Output the (X, Y) coordinate of the center of the cell containing the given text.  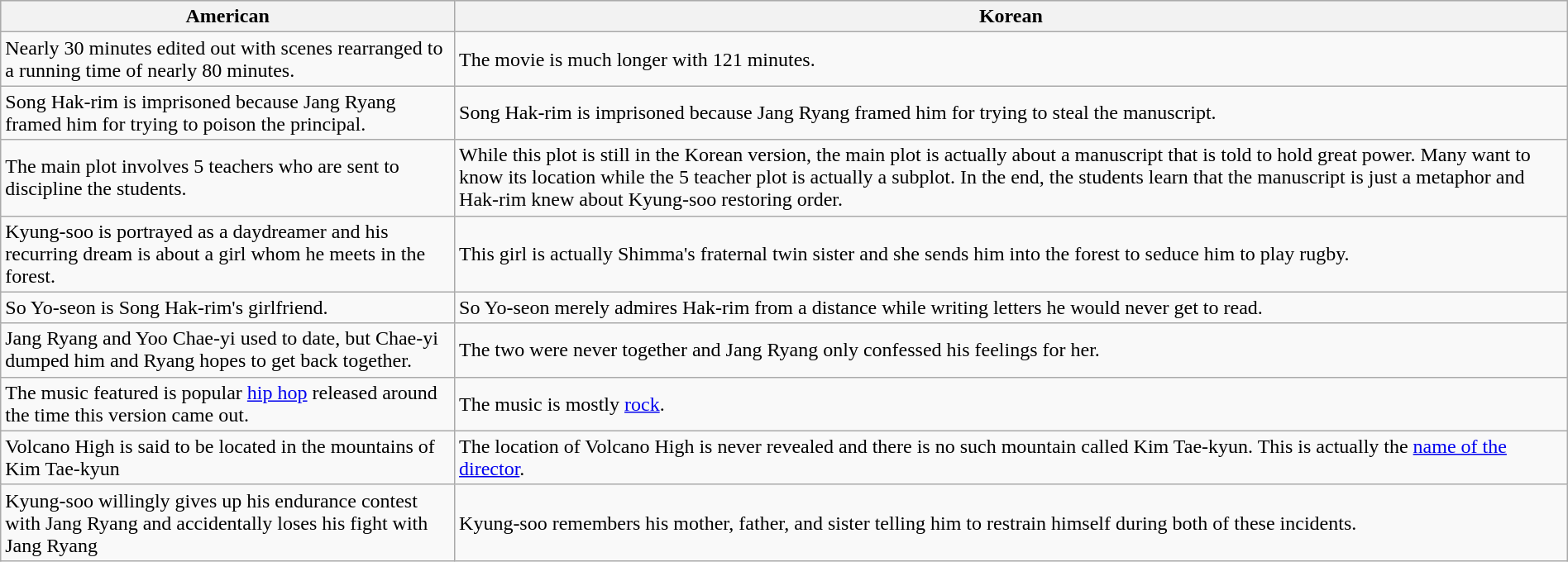
Song Hak-rim is imprisoned because Jang Ryang framed him for trying to poison the principal. (228, 112)
So Yo-seon merely admires Hak-rim from a distance while writing letters he would never get to read. (1011, 307)
The music featured is popular hip hop released around the time this version came out. (228, 403)
Song Hak-rim is imprisoned because Jang Ryang framed him for trying to steal the manuscript. (1011, 112)
American (228, 17)
The two were never together and Jang Ryang only confessed his feelings for her. (1011, 350)
Volcano High is said to be located in the mountains of Kim Tae-kyun (228, 458)
Jang Ryang and Yoo Chae-yi used to date, but Chae-yi dumped him and Ryang hopes to get back together. (228, 350)
So Yo-seon is Song Hak-rim's girlfriend. (228, 307)
The movie is much longer with 121 minutes. (1011, 60)
The main plot involves 5 teachers who are sent to discipline the students. (228, 178)
Korean (1011, 17)
This girl is actually Shimma's fraternal twin sister and she sends him into the forest to seduce him to play rugby. (1011, 254)
Nearly 30 minutes edited out with scenes rearranged to a running time of nearly 80 minutes. (228, 60)
Kyung-soo is portrayed as a daydreamer and his recurring dream is about a girl whom he meets in the forest. (228, 254)
Kyung-soo willingly gives up his endurance contest with Jang Ryang and accidentally loses his fight with Jang Ryang (228, 522)
Kyung-soo remembers his mother, father, and sister telling him to restrain himself during both of these incidents. (1011, 522)
The location of Volcano High is never revealed and there is no such mountain called Kim Tae-kyun. This is actually the name of the director. (1011, 458)
The music is mostly rock. (1011, 403)
